Locate the cell with the specified text and output its [X, Y] center coordinate. 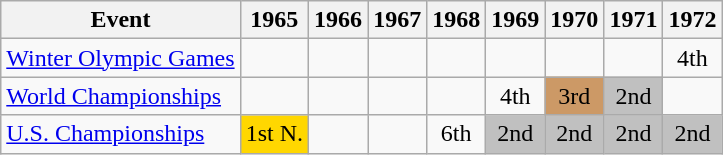
6th [456, 134]
1968 [456, 20]
1967 [398, 20]
1971 [634, 20]
Winter Olympic Games [120, 58]
1970 [574, 20]
1966 [338, 20]
U.S. Championships [120, 134]
1969 [516, 20]
1965 [274, 20]
1972 [692, 20]
World Championships [120, 96]
Event [120, 20]
1st N. [274, 134]
3rd [574, 96]
